Extract the [x, y] coordinate from the center of the cell holding the provided text.  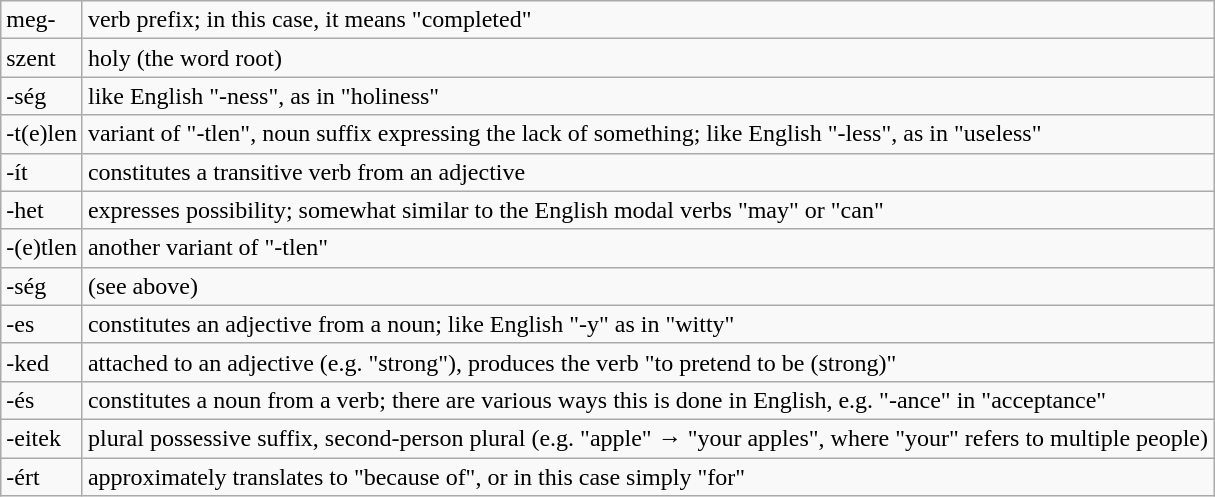
-het [42, 210]
(see above) [648, 286]
approximately translates to "because of", or in this case simply "for" [648, 477]
constitutes a noun from a verb; there are various ways this is done in English, e.g. "-ance" in "acceptance" [648, 400]
-ért [42, 477]
another variant of "-tlen" [648, 248]
-eitek [42, 438]
szent [42, 58]
-t(e)len [42, 134]
-es [42, 324]
meg- [42, 20]
-(e)tlen [42, 248]
constitutes an adjective from a noun; like English "-y" as in "witty" [648, 324]
plural possessive suffix, second-person plural (e.g. "apple" → "your apples", where "your" refers to multiple people) [648, 438]
-és [42, 400]
expresses possibility; somewhat similar to the English modal verbs "may" or "can" [648, 210]
like English "-ness", as in "holiness" [648, 96]
attached to an adjective (e.g. "strong"), produces the verb "to pretend to be (strong)" [648, 362]
-ít [42, 172]
verb prefix; in this case, it means "completed" [648, 20]
constitutes a transitive verb from an adjective [648, 172]
-ked [42, 362]
variant of "-tlen", noun suffix expressing the lack of something; like English "-less", as in "useless" [648, 134]
holy (the word root) [648, 58]
